For the text-containing cell, return its midpoint in [X, Y] coordinate format. 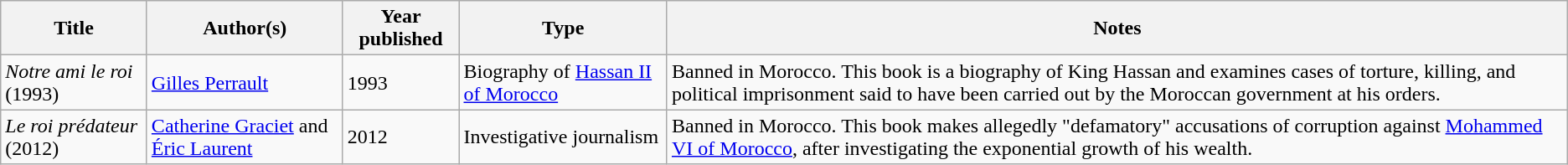
Notes [1117, 28]
Biography of Hassan II of Morocco [563, 82]
Le roi prédateur (2012) [74, 137]
2012 [400, 137]
Catherine Graciet and Éric Laurent [245, 137]
Notre ami le roi (1993) [74, 82]
Author(s) [245, 28]
Title [74, 28]
1993 [400, 82]
Year published [400, 28]
Gilles Perrault [245, 82]
Investigative journalism [563, 137]
Type [563, 28]
